For the text-containing cell, return its midpoint in [X, Y] coordinate format. 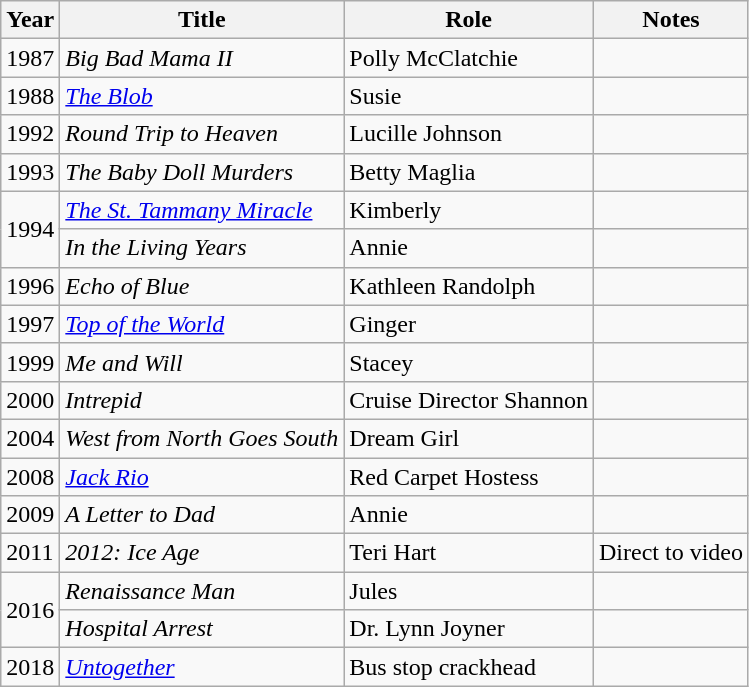
Role [469, 20]
Red Carpet Hostess [469, 477]
Polly McClatchie [469, 58]
2011 [30, 553]
Top of the World [202, 324]
Jules [469, 591]
1992 [30, 134]
Renaissance Man [202, 591]
A Letter to Dad [202, 515]
2012: Ice Age [202, 553]
1997 [30, 324]
Kathleen Randolph [469, 286]
1999 [30, 362]
Betty Maglia [469, 172]
Cruise Director Shannon [469, 400]
1988 [30, 96]
Hospital Arrest [202, 629]
2018 [30, 667]
1994 [30, 229]
2008 [30, 477]
Dr. Lynn Joyner [469, 629]
Intrepid [202, 400]
Susie [469, 96]
Title [202, 20]
2004 [30, 438]
Ginger [469, 324]
Kimberly [469, 210]
Echo of Blue [202, 286]
Year [30, 20]
Direct to video [670, 553]
Round Trip to Heaven [202, 134]
Notes [670, 20]
The Baby Doll Murders [202, 172]
Stacey [469, 362]
West from North Goes South [202, 438]
1987 [30, 58]
1996 [30, 286]
2000 [30, 400]
2009 [30, 515]
Lucille Johnson [469, 134]
The Blob [202, 96]
Teri Hart [469, 553]
Me and Will [202, 362]
Big Bad Mama II [202, 58]
1993 [30, 172]
Dream Girl [469, 438]
2016 [30, 610]
In the Living Years [202, 248]
Bus stop crackhead [469, 667]
The St. Tammany Miracle [202, 210]
Untogether [202, 667]
Jack Rio [202, 477]
